Find where the given text appears and provide that cell's center as (x, y) coordinate. 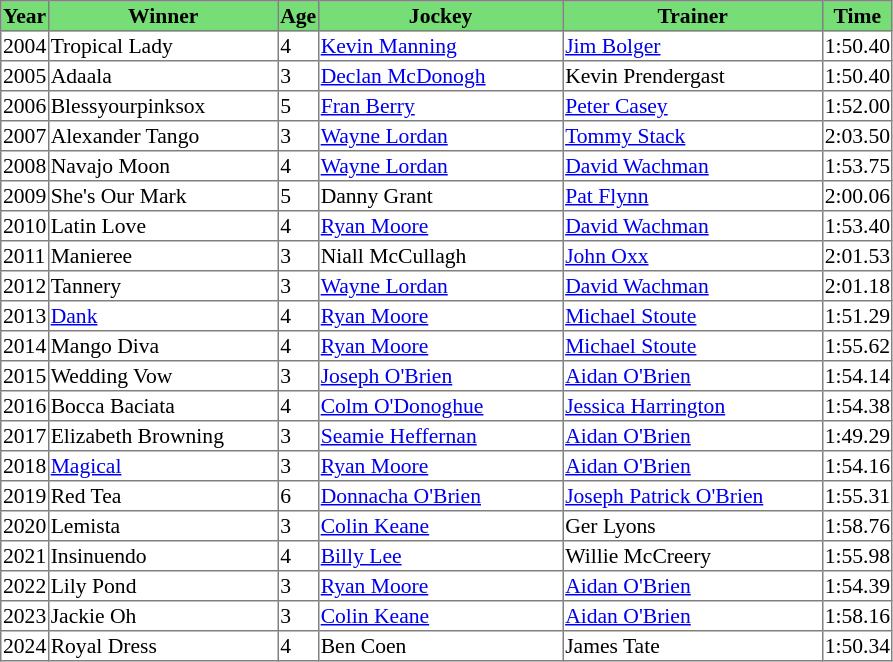
Kevin Manning (440, 46)
2012 (25, 286)
1:54.38 (857, 406)
Willie McCreery (693, 556)
Mango Diva (163, 346)
2005 (25, 76)
1:49.29 (857, 436)
Red Tea (163, 496)
Joseph O'Brien (440, 376)
2:00.06 (857, 196)
Tannery (163, 286)
1:54.14 (857, 376)
Donnacha O'Brien (440, 496)
1:55.98 (857, 556)
Year (25, 16)
1:55.31 (857, 496)
Tommy Stack (693, 136)
2010 (25, 226)
6 (298, 496)
Kevin Prendergast (693, 76)
Age (298, 16)
Peter Casey (693, 106)
She's Our Mark (163, 196)
2021 (25, 556)
Danny Grant (440, 196)
Joseph Patrick O'Brien (693, 496)
Billy Lee (440, 556)
Dank (163, 316)
1:58.16 (857, 616)
Declan McDonogh (440, 76)
2015 (25, 376)
Jessica Harrington (693, 406)
2014 (25, 346)
2020 (25, 526)
Colm O'Donoghue (440, 406)
2:01.53 (857, 256)
Alexander Tango (163, 136)
2:01.18 (857, 286)
Jockey (440, 16)
Niall McCullagh (440, 256)
Time (857, 16)
2024 (25, 646)
2009 (25, 196)
1:51.29 (857, 316)
Blessyourpinksox (163, 106)
Seamie Heffernan (440, 436)
2013 (25, 316)
Lily Pond (163, 586)
Royal Dress (163, 646)
1:53.40 (857, 226)
James Tate (693, 646)
Magical (163, 466)
Winner (163, 16)
1:53.75 (857, 166)
1:52.00 (857, 106)
Fran Berry (440, 106)
Ben Coen (440, 646)
John Oxx (693, 256)
2007 (25, 136)
Ger Lyons (693, 526)
2:03.50 (857, 136)
1:54.39 (857, 586)
2018 (25, 466)
Jim Bolger (693, 46)
1:58.76 (857, 526)
1:55.62 (857, 346)
Manieree (163, 256)
2019 (25, 496)
2016 (25, 406)
2011 (25, 256)
Trainer (693, 16)
2023 (25, 616)
Pat Flynn (693, 196)
Insinuendo (163, 556)
Tropical Lady (163, 46)
Navajo Moon (163, 166)
Lemista (163, 526)
1:54.16 (857, 466)
1:50.34 (857, 646)
Adaala (163, 76)
2006 (25, 106)
2008 (25, 166)
Jackie Oh (163, 616)
Latin Love (163, 226)
Wedding Vow (163, 376)
Bocca Baciata (163, 406)
2004 (25, 46)
Elizabeth Browning (163, 436)
2022 (25, 586)
2017 (25, 436)
